Provide the [x, y] coordinate of the cell's center where the given text is located.  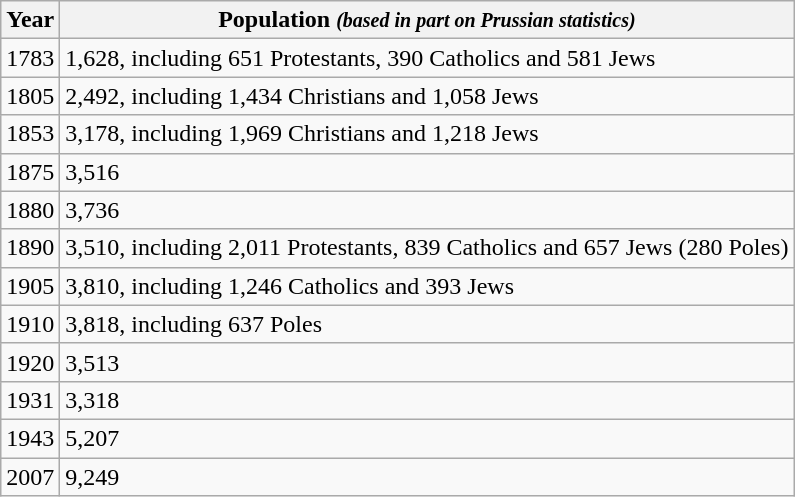
1783 [30, 58]
1920 [30, 362]
9,249 [427, 477]
3,736 [427, 210]
1880 [30, 210]
3,513 [427, 362]
1910 [30, 324]
1,628, including 651 Protestants, 390 Catholics and 581 Jews [427, 58]
5,207 [427, 438]
1905 [30, 286]
2,492, including 1,434 Christians and 1,058 Jews [427, 96]
1853 [30, 134]
3,810, including 1,246 Catholics and 393 Jews [427, 286]
3,510, including 2,011 Protestants, 839 Catholics and 657 Jews (280 Poles) [427, 248]
3,516 [427, 172]
Year [30, 20]
3,818, including 637 Poles [427, 324]
1805 [30, 96]
3,318 [427, 400]
2007 [30, 477]
1890 [30, 248]
1943 [30, 438]
1931 [30, 400]
3,178, including 1,969 Christians and 1,218 Jews [427, 134]
Population (based in part on Prussian statistics) [427, 20]
1875 [30, 172]
